Capture the cell that displays the provided text and extract its [x, y] central coordinate. 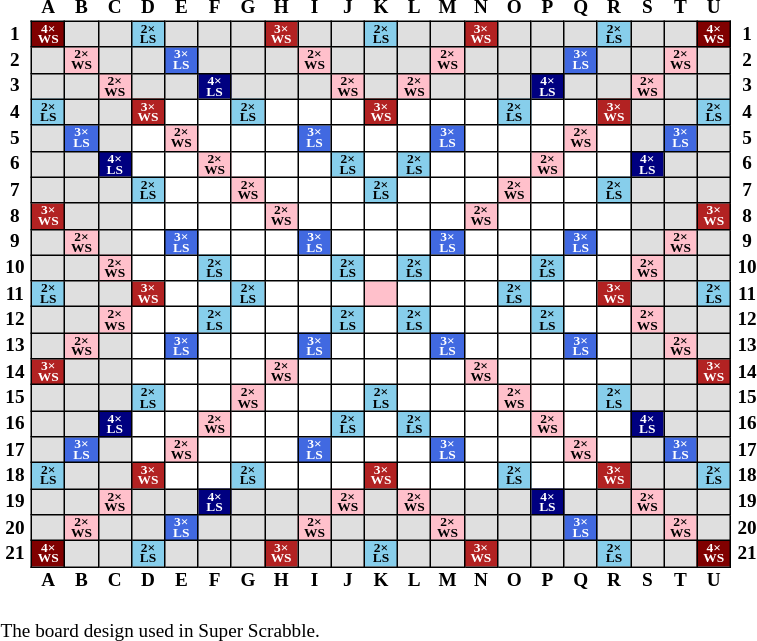
B [82, 580]
U [714, 580]
K [380, 580]
I [314, 580]
P [548, 580]
G [248, 580]
H [280, 580]
J [348, 580]
D [148, 580]
L [414, 580]
O [514, 580]
E [182, 580]
N [480, 580]
C [114, 580]
A [48, 580]
S [648, 580]
F [214, 580]
M [448, 580]
Q [580, 580]
T [680, 580]
R [614, 580]
